Return [X, Y] of the center of cell containing provided text 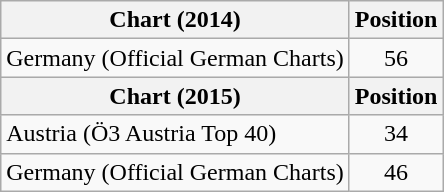
56 [396, 58]
34 [396, 134]
Chart (2014) [175, 20]
Chart (2015) [175, 96]
46 [396, 172]
Austria (Ö3 Austria Top 40) [175, 134]
